Output the (x, y) coordinate of the center of the cell containing the given text.  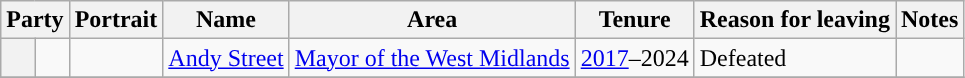
2017–2024 (634, 58)
Name (226, 20)
Andy Street (226, 58)
Reason for leaving (794, 20)
Portrait (116, 20)
Notes (930, 20)
Area (432, 20)
Mayor of the West Midlands (432, 58)
Tenure (634, 20)
Defeated (794, 58)
Party (35, 20)
